Search for the cell housing the specified text and yield its (x, y) center coordinate. 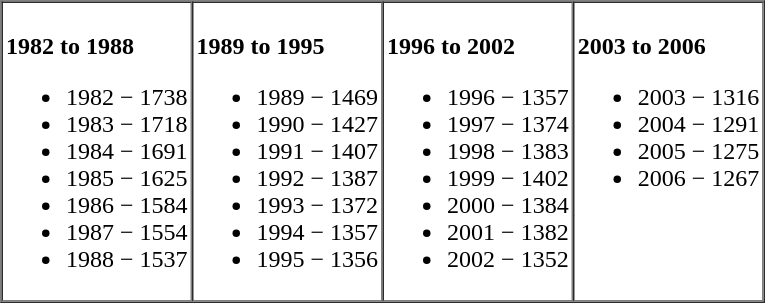
1982 to 19881982 − 17381983 − 17181984 − 16911985 − 16251986 − 15841987 − 15541988 − 1537 (98, 152)
2003 to 20062003 − 13162004 − 12912005 − 12752006 − 1267 (668, 152)
1989 to 19951989 − 14691990 − 14271991 − 14071992 − 13871993 − 13721994 − 13571995 − 1356 (288, 152)
1996 to 20021996 − 13571997 − 13741998 − 13831999 − 14022000 − 13842001 − 13822002 − 1352 (478, 152)
